Scan for the cell matching the given text and deliver its [X, Y] coordinate at center. 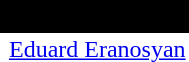
Manager [94, 16]
